Detect which cell encompasses the target text, then output its (x, y) center coordinate. 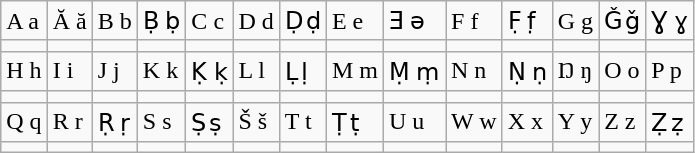
P p (670, 71)
G g (575, 21)
R r (70, 122)
Ḅ ḅ (162, 21)
Ṇ ṇ (527, 71)
M m (354, 71)
Ṣ ṣ (210, 122)
L l (256, 71)
Z z (622, 122)
Ḷ ḷ (302, 71)
N n (474, 71)
D d (256, 21)
Ṃ ṃ (414, 71)
Ṛ ṛ (114, 122)
X x (527, 122)
Š š (256, 122)
Ḳ ḳ (210, 71)
B b (114, 21)
H h (24, 71)
Ŋ ŋ (575, 71)
W w (474, 122)
C c (210, 21)
F f (474, 21)
E e (354, 21)
Ḍ ḍ (302, 21)
Q q (24, 122)
O o (622, 71)
I i (70, 71)
Ǧ ǧ (622, 21)
J j (114, 71)
Ǝ ǝ (414, 21)
Ṭ ṭ (354, 122)
Y y (575, 122)
S s (162, 122)
Ă ă (70, 21)
U u (414, 122)
Ẓ ẓ (670, 122)
F̣ f̣ (527, 21)
A a (24, 21)
K k (162, 71)
T t (302, 122)
Ɣ ɣ (670, 21)
